Determine the [X, Y] coordinate at the center of the cell enclosing the given text.  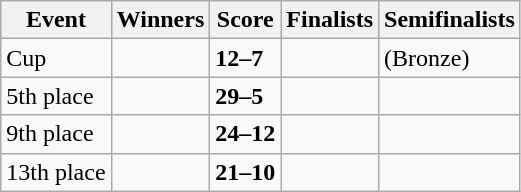
5th place [56, 96]
Cup [56, 58]
Winners [160, 20]
24–12 [246, 134]
21–10 [246, 172]
29–5 [246, 96]
Score [246, 20]
Event [56, 20]
(Bronze) [450, 58]
9th place [56, 134]
Semifinalists [450, 20]
13th place [56, 172]
Finalists [330, 20]
12–7 [246, 58]
